Extract the (x, y) coordinate from the center of the cell holding the provided text.  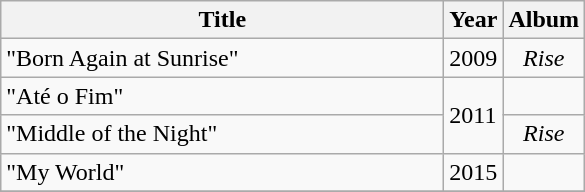
"Middle of the Night" (222, 134)
2011 (474, 115)
"Born Again at Sunrise" (222, 58)
2009 (474, 58)
Year (474, 20)
Title (222, 20)
2015 (474, 172)
"My World" (222, 172)
Album (544, 20)
"Até o Fim" (222, 96)
